From the cell containing the given text, extract its center point as [X, Y] coordinate. 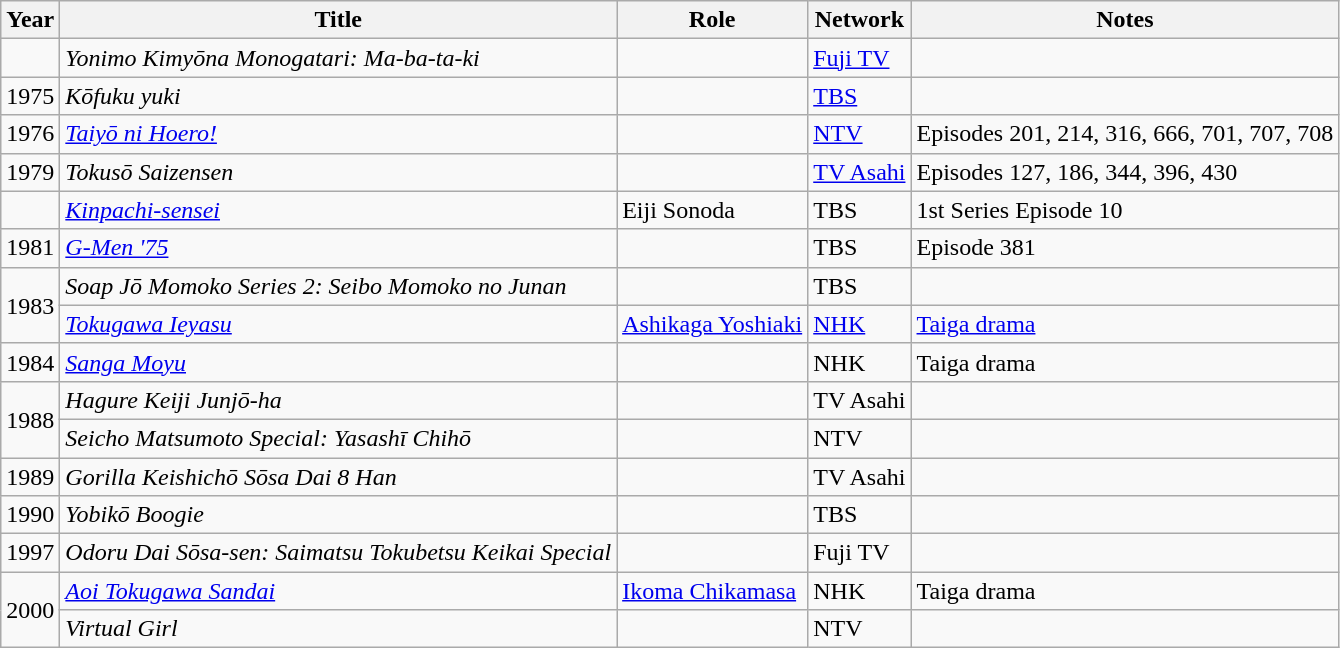
Sanga Moyu [338, 362]
Taiyō ni Hoero! [338, 134]
Ashikaga Yoshiaki [712, 324]
Network [860, 20]
Seicho Matsumoto Special: Yasashī Chihō [338, 438]
1st Series Episode 10 [1125, 210]
Year [30, 20]
Tokusō Saizensen [338, 172]
Tokugawa Ieyasu [338, 324]
Episodes 201, 214, 316, 666, 701, 707, 708 [1125, 134]
G-Men '75 [338, 248]
Virtual Girl [338, 629]
Yobikō Boogie [338, 515]
1983 [30, 305]
2000 [30, 610]
1975 [30, 96]
Soap Jō Momoko Series 2: Seibo Momoko no Junan [338, 286]
Episodes 127, 186, 344, 396, 430 [1125, 172]
Gorilla Keishichō Sōsa Dai 8 Han [338, 477]
1984 [30, 362]
Yonimo Kimyōna Monogatari: Ma-ba-ta-ki [338, 58]
1997 [30, 553]
Notes [1125, 20]
Role [712, 20]
1981 [30, 248]
1976 [30, 134]
Odoru Dai Sōsa-sen: Saimatsu Tokubetsu Keikai Special [338, 553]
Kinpachi-sensei [338, 210]
1989 [30, 477]
1988 [30, 419]
Hagure Keiji Junjō-ha [338, 400]
Ikoma Chikamasa [712, 591]
Aoi Tokugawa Sandai [338, 591]
1979 [30, 172]
Kōfuku yuki [338, 96]
Episode 381 [1125, 248]
Eiji Sonoda [712, 210]
1990 [30, 515]
Title [338, 20]
